Find where the given text appears and provide that cell's center as (x, y) coordinate. 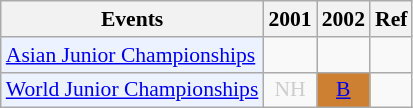
NH (290, 90)
Ref (391, 19)
2002 (344, 19)
World Junior Championships (132, 90)
2001 (290, 19)
B (344, 90)
Asian Junior Championships (132, 55)
Events (132, 19)
